Detect which cell encompasses the target text, then output its (X, Y) center coordinate. 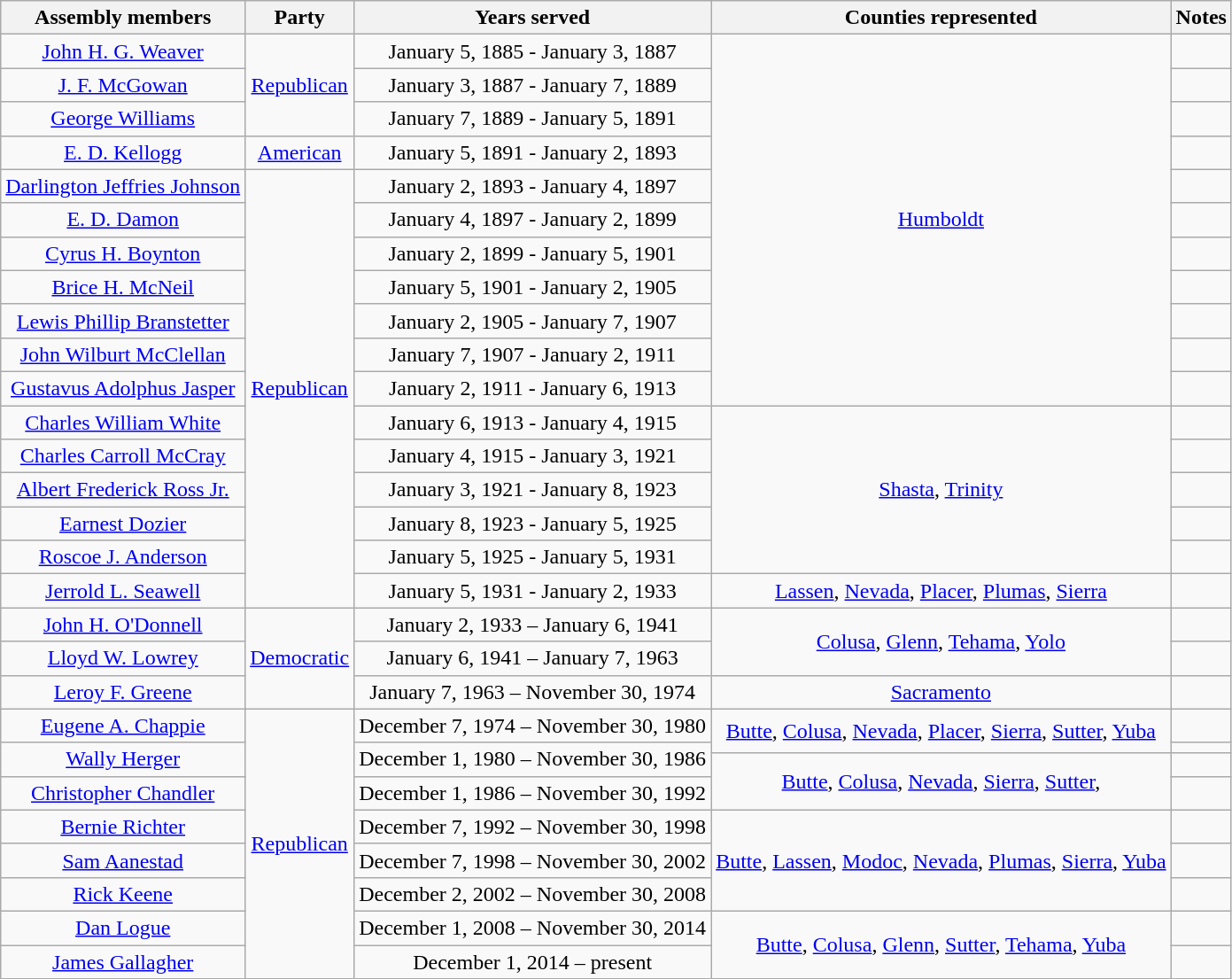
January 5, 1931 - January 2, 1933 (533, 591)
Lloyd W. Lowrey (123, 658)
Butte, Colusa, Nevada, Sierra, Sutter, (941, 781)
December 1, 2008 – November 30, 2014 (533, 928)
January 2, 1905 - January 7, 1907 (533, 321)
January 6, 1941 – January 7, 1963 (533, 658)
Shasta, Trinity (941, 490)
Christopher Chandler (123, 793)
January 3, 1887 - January 7, 1889 (533, 85)
January 7, 1963 – November 30, 1974 (533, 692)
Sacramento (941, 692)
Butte, Colusa, Nevada, Placer, Sierra, Sutter, Yuba (941, 730)
Humboldt (941, 220)
December 2, 2002 – November 30, 2008 (533, 894)
January 5, 1885 - January 3, 1887 (533, 51)
Roscoe J. Anderson (123, 557)
January 5, 1891 - January 2, 1893 (533, 152)
James Gallagher (123, 961)
December 1, 1980 – November 30, 1986 (533, 759)
January 6, 1913 - January 4, 1915 (533, 423)
December 1, 2014 – present (533, 961)
Cyrus H. Boynton (123, 253)
Lassen, Nevada, Placer, Plumas, Sierra (941, 591)
January 4, 1915 - January 3, 1921 (533, 456)
January 7, 1907 - January 2, 1911 (533, 354)
John H. G. Weaver (123, 51)
January 3, 1921 - January 8, 1923 (533, 490)
January 4, 1897 - January 2, 1899 (533, 220)
Sam Aanestad (123, 860)
Colusa, Glenn, Tehama, Yolo (941, 641)
December 7, 1998 – November 30, 2002 (533, 860)
December 7, 1992 – November 30, 1998 (533, 827)
Darlington Jeffries Johnson (123, 186)
Butte, Colusa, Glenn, Sutter, Tehama, Yuba (941, 944)
December 7, 1974 – November 30, 1980 (533, 726)
Leroy F. Greene (123, 692)
Charles Carroll McCray (123, 456)
Lewis Phillip Branstetter (123, 321)
Assembly members (123, 18)
Eugene A. Chappie (123, 726)
John Wilburt McClellan (123, 354)
January 2, 1911 - January 6, 1913 (533, 388)
Brice H. McNeil (123, 287)
Jerrold L. Seawell (123, 591)
George Williams (123, 119)
Rick Keene (123, 894)
December 1, 1986 – November 30, 1992 (533, 793)
Dan Logue (123, 928)
John H. O'Donnell (123, 625)
Democratic (299, 658)
January 2, 1933 – January 6, 1941 (533, 625)
E. D. Kellogg (123, 152)
Charles William White (123, 423)
January 7, 1889 - January 5, 1891 (533, 119)
Notes (1201, 18)
January 5, 1925 - January 5, 1931 (533, 557)
Earnest Dozier (123, 524)
Years served (533, 18)
Bernie Richter (123, 827)
American (299, 152)
J. F. McGowan (123, 85)
Counties represented (941, 18)
January 2, 1893 - January 4, 1897 (533, 186)
January 8, 1923 - January 5, 1925 (533, 524)
Wally Herger (123, 759)
January 2, 1899 - January 5, 1901 (533, 253)
January 5, 1901 - January 2, 1905 (533, 287)
Albert Frederick Ross Jr. (123, 490)
Gustavus Adolphus Jasper (123, 388)
Party (299, 18)
E. D. Damon (123, 220)
Butte, Lassen, Modoc, Nevada, Plumas, Sierra, Yuba (941, 860)
